Detect which cell encompasses the target text, then output its [X, Y] center coordinate. 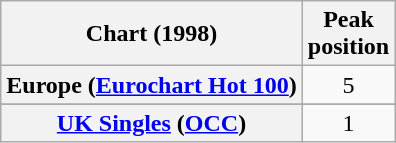
Peakposition [348, 34]
1 [348, 123]
UK Singles (OCC) [152, 123]
5 [348, 85]
Chart (1998) [152, 34]
Europe (Eurochart Hot 100) [152, 85]
